Capture the cell that displays the provided text and extract its [X, Y] central coordinate. 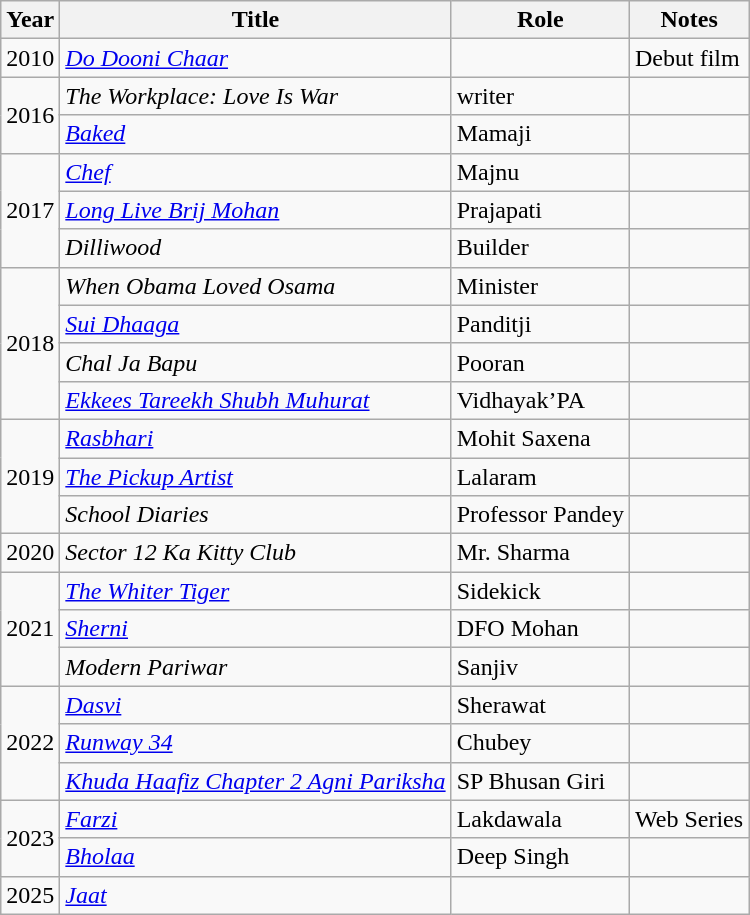
Notes [690, 20]
When Obama Loved Osama [256, 286]
Modern Pariwar [256, 667]
Minister [540, 286]
2017 [30, 210]
Role [540, 20]
2021 [30, 629]
Rasbhari [256, 438]
2022 [30, 743]
Sherni [256, 629]
Baked [256, 134]
Prajapati [540, 210]
Panditji [540, 324]
Sherawat [540, 705]
Builder [540, 248]
writer [540, 96]
DFO Mohan [540, 629]
Web Series [690, 819]
2023 [30, 838]
Title [256, 20]
Chal Ja Bapu [256, 362]
Vidhayak’PA [540, 400]
2018 [30, 343]
Khuda Haafiz Chapter 2 Agni Pariksha [256, 781]
Sidekick [540, 591]
Jaat [256, 895]
Lalaram [540, 477]
Dilliwood [256, 248]
Debut film [690, 58]
Mamaji [540, 134]
The Pickup Artist [256, 477]
The Whiter Tiger [256, 591]
Deep Singh [540, 857]
Year [30, 20]
Farzi [256, 819]
Sui Dhaaga [256, 324]
Dasvi [256, 705]
Mr. Sharma [540, 553]
Chef [256, 172]
2019 [30, 476]
Ekkees Tareekh Shubh Muhurat [256, 400]
2020 [30, 553]
Sanjiv [540, 667]
Professor Pandey [540, 515]
The Workplace: Love Is War [256, 96]
School Diaries [256, 515]
2010 [30, 58]
Do Dooni Chaar [256, 58]
SP Bhusan Giri [540, 781]
Bholaa [256, 857]
Majnu [540, 172]
Chubey [540, 743]
2016 [30, 115]
Runway 34 [256, 743]
Long Live Brij Mohan [256, 210]
Lakdawala [540, 819]
Pooran [540, 362]
2025 [30, 895]
Mohit Saxena [540, 438]
Sector 12 Ka Kitty Club [256, 553]
